Pinpoint the cell where the given text exists, returning its (x, y) midpoint coordinate. 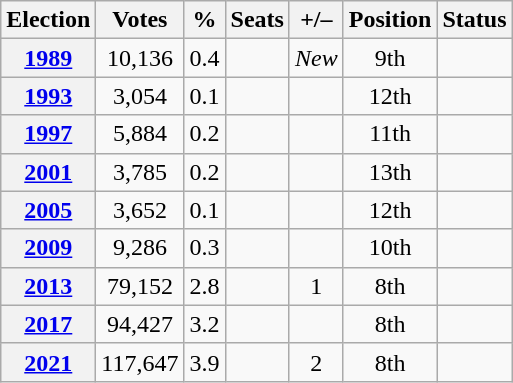
1997 (48, 134)
New (316, 58)
5,884 (140, 134)
3,652 (140, 210)
2 (316, 362)
10,136 (140, 58)
3,054 (140, 96)
10th (390, 248)
Election (48, 20)
% (204, 20)
Seats (257, 20)
Status (474, 20)
3.2 (204, 324)
2005 (48, 210)
0.3 (204, 248)
Votes (140, 20)
2013 (48, 286)
13th (390, 172)
2017 (48, 324)
9,286 (140, 248)
11th (390, 134)
1989 (48, 58)
79,152 (140, 286)
2009 (48, 248)
3.9 (204, 362)
2.8 (204, 286)
3,785 (140, 172)
9th (390, 58)
117,647 (140, 362)
2001 (48, 172)
1 (316, 286)
Position (390, 20)
94,427 (140, 324)
1993 (48, 96)
0.4 (204, 58)
+/– (316, 20)
2021 (48, 362)
